From the cell containing the given text, extract its center point as (X, Y) coordinate. 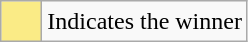
Indicates the winner (145, 22)
